Find where the given text appears and provide that cell's center as (x, y) coordinate. 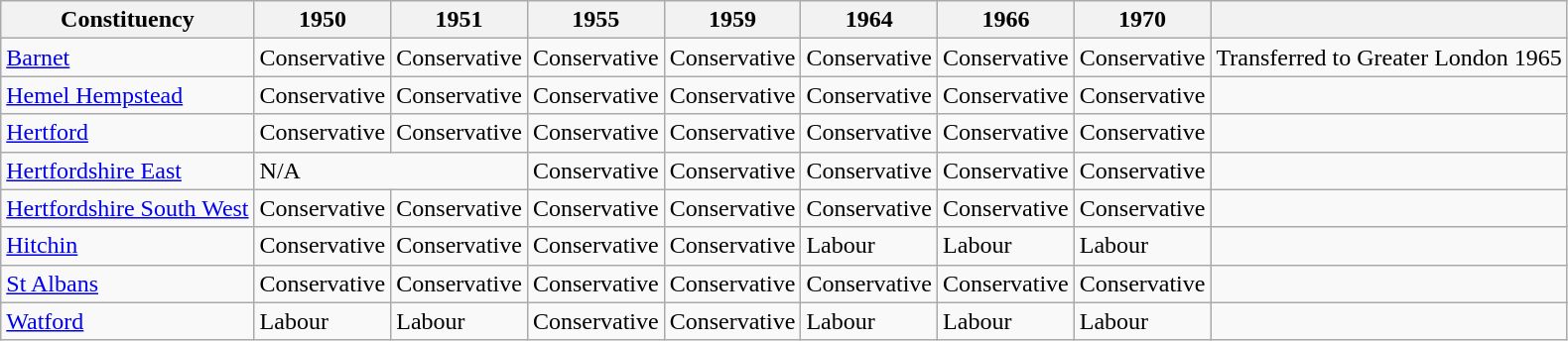
Hertford (127, 133)
Hitchin (127, 246)
1959 (732, 20)
N/A (391, 170)
Barnet (127, 57)
1964 (869, 20)
1966 (1006, 20)
Transferred to Greater London 1965 (1389, 57)
St Albans (127, 284)
1970 (1142, 20)
1950 (323, 20)
1955 (595, 20)
Hertfordshire South West (127, 208)
Hertfordshire East (127, 170)
Watford (127, 321)
Hemel Hempstead (127, 95)
1951 (459, 20)
Constituency (127, 20)
